Return [x, y] of the center of cell containing provided text 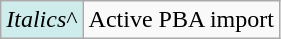
Active PBA import [181, 20]
Italics^ [42, 20]
